Pinpoint the cell where the given text exists, returning its (X, Y) midpoint coordinate. 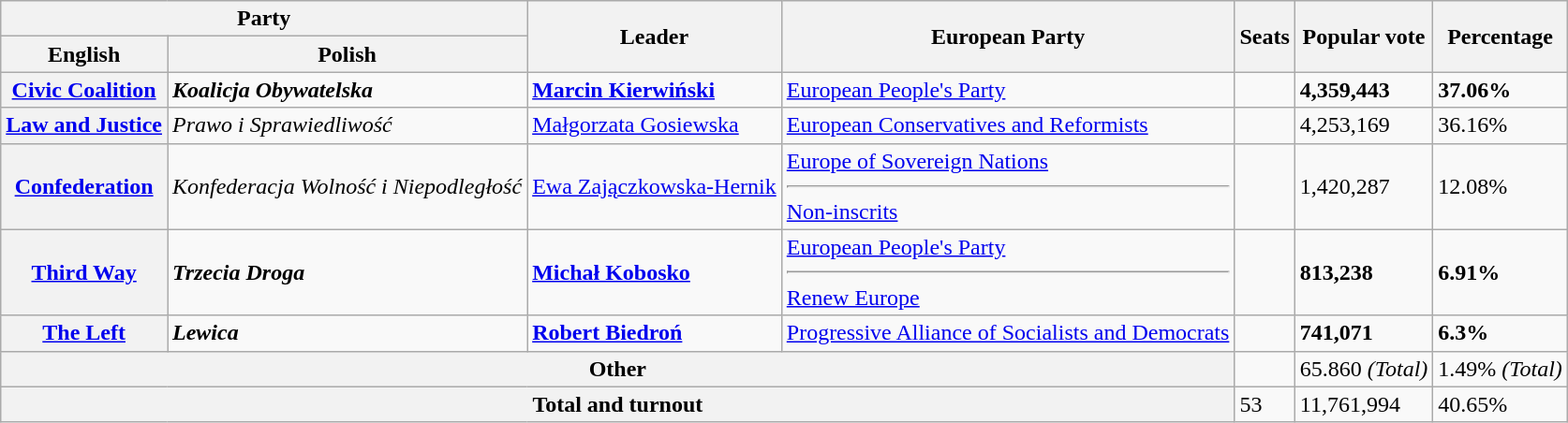
37.06% (1501, 90)
Total and turnout (618, 404)
Other (618, 369)
Party (264, 19)
European People's Party (1008, 90)
Lewica (347, 333)
Popular vote (1364, 36)
Progressive Alliance of Socialists and Democrats (1008, 333)
European Conservatives and Reformists (1008, 125)
Koalicja Obywatelska (347, 90)
1,420,287 (1364, 186)
Trzecia Droga (347, 272)
6.91% (1501, 272)
11,761,994 (1364, 404)
36.16% (1501, 125)
Confederation (84, 186)
65.860 (Total) (1364, 369)
The Left (84, 333)
Europe of Sovereign NationsNon-inscrits (1008, 186)
Polish (347, 54)
European Party (1008, 36)
Michał Kobosko (655, 272)
Civic Coalition (84, 90)
Marcin Kierwiński (655, 90)
Percentage (1501, 36)
Robert Biedroń (655, 333)
Leader (655, 36)
6.3% (1501, 333)
4,359,443 (1364, 90)
53 (1265, 404)
813,238 (1364, 272)
English (84, 54)
40.65% (1501, 404)
Małgorzata Gosiewska (655, 125)
4,253,169 (1364, 125)
Seats (1265, 36)
Konfederacja Wolność i Niepodległość (347, 186)
Third Way (84, 272)
Prawo i Sprawiedliwość (347, 125)
European People's PartyRenew Europe (1008, 272)
Ewa Zajączkowska-Hernik (655, 186)
12.08% (1501, 186)
Law and Justice (84, 125)
741,071 (1364, 333)
1.49% (Total) (1501, 369)
